Provide the [X, Y] coordinate of the cell's center where the given text is located.  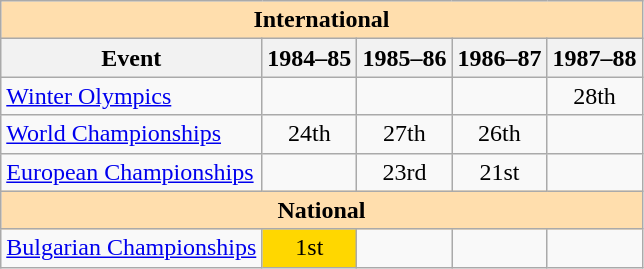
1986–87 [500, 58]
27th [404, 134]
1985–86 [404, 58]
23rd [404, 172]
Event [132, 58]
European Championships [132, 172]
26th [500, 134]
1987–88 [594, 58]
1984–85 [310, 58]
28th [594, 96]
Winter Olympics [132, 96]
National [322, 210]
1st [310, 248]
International [322, 20]
Bulgarian Championships [132, 248]
World Championships [132, 134]
24th [310, 134]
21st [500, 172]
